Provide the [X, Y] coordinate of the cell's center where the given text is located.  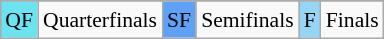
Finals [352, 20]
Quarterfinals [100, 20]
Semifinals [247, 20]
F [310, 20]
QF [19, 20]
SF [179, 20]
